Locate the cell with the specified text and output its (x, y) center coordinate. 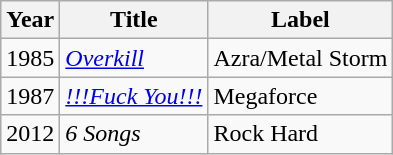
Label (300, 20)
1985 (30, 58)
Year (30, 20)
Megaforce (300, 96)
Title (134, 20)
Azra/Metal Storm (300, 58)
1987 (30, 96)
!!!Fuck You!!! (134, 96)
Rock Hard (300, 134)
Overkill (134, 58)
2012 (30, 134)
6 Songs (134, 134)
